Capture the cell that displays the provided text and extract its (X, Y) central coordinate. 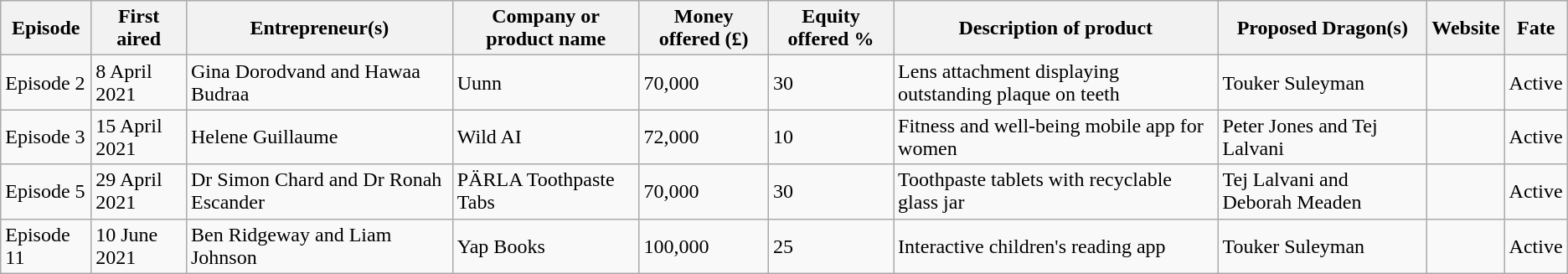
Episode 2 (46, 82)
Equity offered % (831, 28)
Episode (46, 28)
Proposed Dragon(s) (1323, 28)
72,000 (704, 137)
Episode 3 (46, 137)
Tej Lalvani and Deborah Meaden (1323, 191)
25 (831, 246)
8 April 2021 (139, 82)
Fitness and well-being mobile app for women (1055, 137)
Interactive children's reading app (1055, 246)
PÄRLA Toothpaste Tabs (546, 191)
Peter Jones and Tej Lalvani (1323, 137)
Website (1466, 28)
100,000 (704, 246)
10 June 2021 (139, 246)
10 (831, 137)
Uunn (546, 82)
Description of product (1055, 28)
Lens attachment displaying outstanding plaque on teeth (1055, 82)
Company or product name (546, 28)
Wild AI (546, 137)
First aired (139, 28)
Yap Books (546, 246)
Helene Guillaume (319, 137)
Ben Ridgeway and Liam Johnson (319, 246)
15 April 2021 (139, 137)
Entrepreneur(s) (319, 28)
Toothpaste tablets with recyclable glass jar (1055, 191)
Episode 5 (46, 191)
Gina Dorodvand and Hawaa Budraa (319, 82)
Dr Simon Chard and Dr Ronah Escander (319, 191)
Episode 11 (46, 246)
29 April 2021 (139, 191)
Fate (1536, 28)
Money offered (£) (704, 28)
